From the cell containing the given text, extract its center point as (x, y) coordinate. 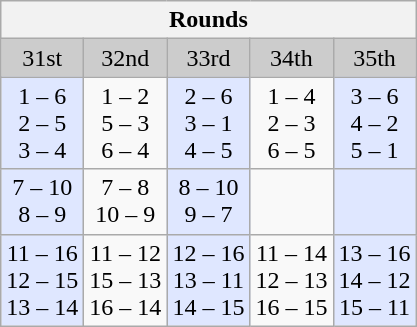
32nd (126, 58)
8 – 109 – 7 (208, 202)
31st (42, 58)
1 – 42 – 36 – 5 (292, 123)
35th (374, 58)
7 – 108 – 9 (42, 202)
3 – 64 – 25 – 1 (374, 123)
2 – 63 – 14 – 5 (208, 123)
1 – 62 – 53 – 4 (42, 123)
Rounds (208, 20)
1 – 25 – 36 – 4 (126, 123)
34th (292, 58)
11 – 1612 – 1513 – 14 (42, 280)
33rd (208, 58)
12 – 1613 – 1114 – 15 (208, 280)
11 – 1412 – 1316 – 15 (292, 280)
7 – 810 – 9 (126, 202)
13 – 1614 – 1215 – 11 (374, 280)
11 – 1215 – 1316 – 14 (126, 280)
